Provide the [X, Y] coordinate of the cell's center where the given text is located.  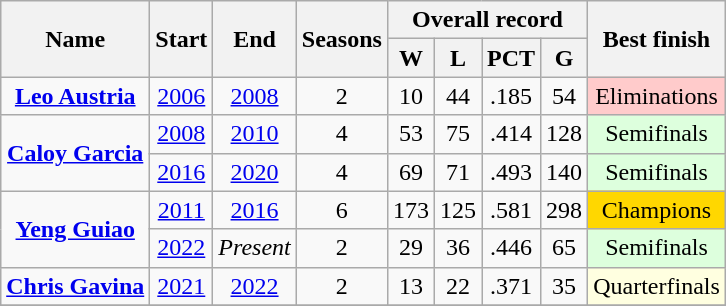
13 [410, 286]
PCT [512, 58]
173 [410, 210]
Caloy Garcia [76, 153]
36 [458, 248]
.446 [512, 248]
End [254, 39]
.414 [512, 134]
54 [564, 96]
G [564, 58]
29 [410, 248]
W [410, 58]
Yeng Guiao [76, 229]
65 [564, 248]
Name [76, 39]
2020 [254, 172]
2010 [254, 134]
Eliminations [657, 96]
140 [564, 172]
2021 [182, 286]
53 [410, 134]
Present [254, 248]
Start [182, 39]
.493 [512, 172]
35 [564, 286]
Chris Gavina [76, 286]
44 [458, 96]
Leo Austria [76, 96]
.371 [512, 286]
.581 [512, 210]
2011 [182, 210]
75 [458, 134]
125 [458, 210]
Seasons [342, 39]
22 [458, 286]
2006 [182, 96]
71 [458, 172]
L [458, 58]
128 [564, 134]
6 [342, 210]
Quarterfinals [657, 286]
69 [410, 172]
Champions [657, 210]
Best finish [657, 39]
.185 [512, 96]
10 [410, 96]
298 [564, 210]
Overall record [487, 20]
